For the text-containing cell, return its midpoint in [X, Y] coordinate format. 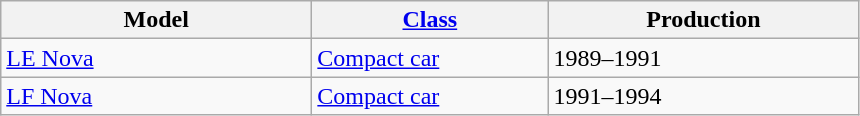
Model [156, 20]
1991–1994 [704, 96]
LE Nova [156, 58]
LF Nova [156, 96]
Class [430, 20]
Production [704, 20]
1989–1991 [704, 58]
